Capture the cell that displays the provided text and extract its (X, Y) central coordinate. 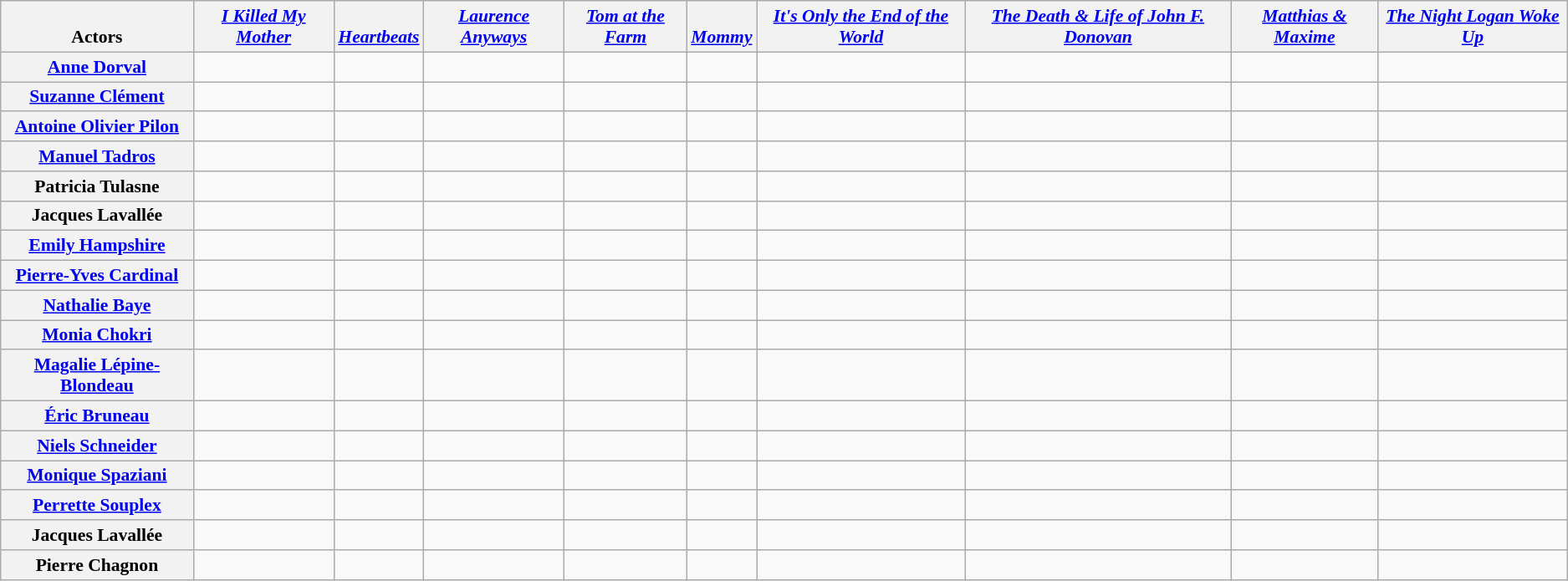
Matthias & Maxime (1305, 27)
I Killed My Mother (263, 27)
Monia Chokri (97, 335)
Perrette Souplex (97, 506)
Magalie Lépine-Blondeau (97, 376)
Monique Spaziani (97, 476)
The Night Logan Woke Up (1472, 27)
Patricia Tulasne (97, 186)
Mommy (721, 27)
Actors (97, 27)
Manuel Tadros (97, 156)
Heartbeats (378, 27)
It's Only the End of the World (861, 27)
The Death & Life of John F. Donovan (1097, 27)
Niels Schneider (97, 446)
Éric Bruneau (97, 416)
Emily Hampshire (97, 246)
Nathalie Baye (97, 305)
Laurence Anyways (494, 27)
Anne Dorval (97, 67)
Tom at the Farm (626, 27)
Pierre-Yves Cardinal (97, 276)
Suzanne Clément (97, 97)
Pierre Chagnon (97, 565)
Antoine Olivier Pilon (97, 127)
